Extract the (x, y) coordinate from the center of the cell holding the provided text.  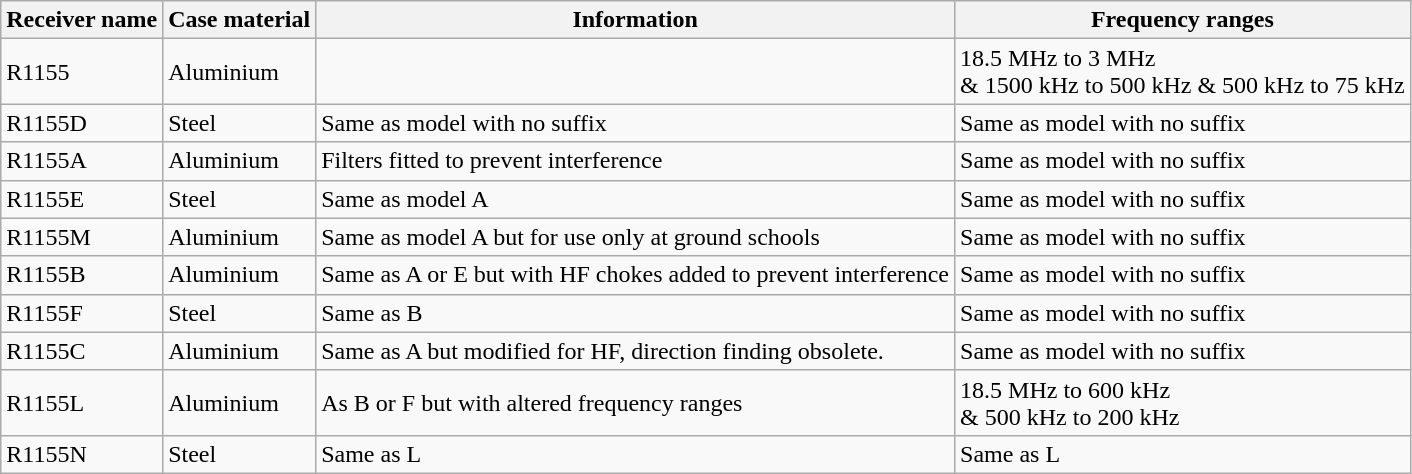
Filters fitted to prevent interference (636, 161)
Same as model A but for use only at ground schools (636, 237)
As B or F but with altered frequency ranges (636, 402)
R1155A (82, 161)
Same as B (636, 313)
R1155M (82, 237)
R1155B (82, 275)
Frequency ranges (1183, 20)
Receiver name (82, 20)
18.5 MHz to 3 MHz& 1500 kHz to 500 kHz & 500 kHz to 75 kHz (1183, 72)
Information (636, 20)
Same as model A (636, 199)
R1155D (82, 123)
R1155 (82, 72)
Same as A or E but with HF chokes added to prevent interference (636, 275)
R1155F (82, 313)
18.5 MHz to 600 kHz& 500 kHz to 200 kHz (1183, 402)
R1155E (82, 199)
R1155N (82, 454)
R1155L (82, 402)
Same as A but modified for HF, direction finding obsolete. (636, 351)
R1155C (82, 351)
Case material (240, 20)
